Find where the given text appears and provide that cell's center as [X, Y] coordinate. 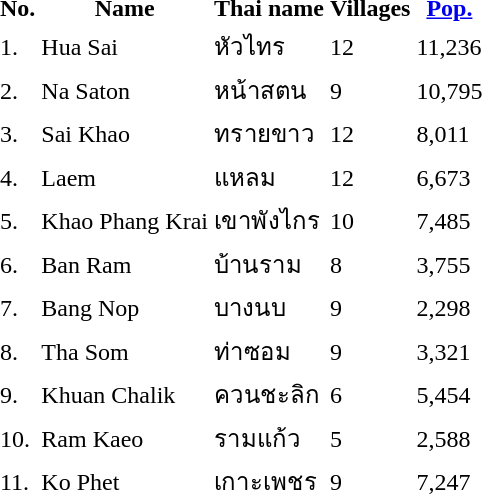
10 [370, 220]
Sai Khao [125, 134]
8 [370, 264]
บางนบ [268, 308]
Ban Ram [125, 264]
Bang Nop [125, 308]
แหลม [268, 177]
ท่าซอม [268, 351]
ทรายขาว [268, 134]
เขาพังไกร [268, 220]
Khao Phang Krai [125, 220]
Hua Sai [125, 46]
5 [370, 438]
หัวไทร [268, 46]
Ram Kaeo [125, 438]
Khuan Chalik [125, 394]
หน้าสตน [268, 90]
ควนชะลิก [268, 394]
บ้านราม [268, 264]
Na Saton [125, 90]
Tha Som [125, 351]
Laem [125, 177]
6 [370, 394]
รามแก้ว [268, 438]
